Return the (X, Y) coordinate for the center point of the cell that contains the specified text.  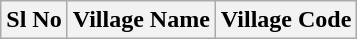
Village Name (141, 20)
Sl No (34, 20)
Village Code (286, 20)
